Capture the cell that displays the provided text and extract its (x, y) central coordinate. 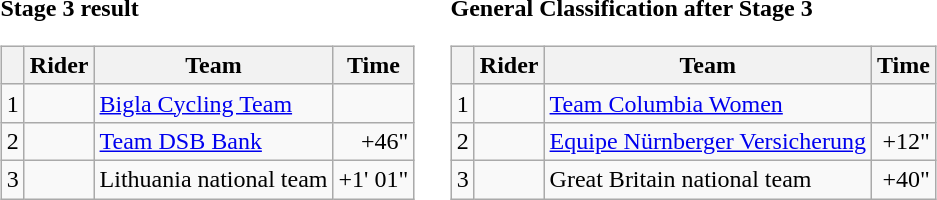
Great Britain national team (708, 179)
+12" (903, 141)
+46" (374, 141)
Bigla Cycling Team (214, 103)
Equipe Nürnberger Versicherung (708, 141)
Team Columbia Women (708, 103)
Lithuania national team (214, 179)
+40" (903, 179)
+1' 01" (374, 179)
Team DSB Bank (214, 141)
